Provide the [x, y] coordinate of the cell's center where the given text is located.  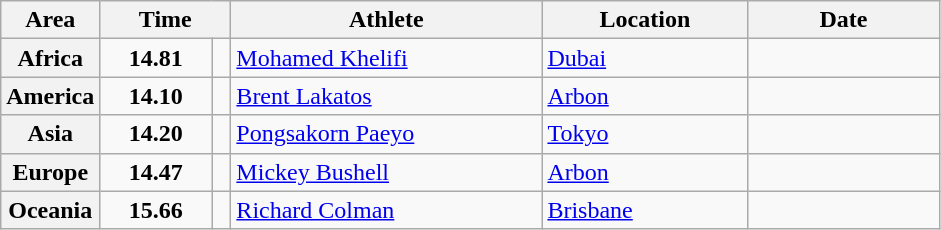
Brisbane [645, 210]
Mickey Bushell [386, 172]
America [50, 96]
Time [166, 20]
Africa [50, 58]
15.66 [156, 210]
Mohamed Khelifi [386, 58]
Europe [50, 172]
14.20 [156, 134]
Location [645, 20]
Athlete [386, 20]
14.81 [156, 58]
Tokyo [645, 134]
Brent Lakatos [386, 96]
Asia [50, 134]
14.10 [156, 96]
Richard Colman [386, 210]
14.47 [156, 172]
Oceania [50, 210]
Dubai [645, 58]
Pongsakorn Paeyo [386, 134]
Area [50, 20]
Date [844, 20]
